Find where the given text appears and provide that cell's center as (x, y) coordinate. 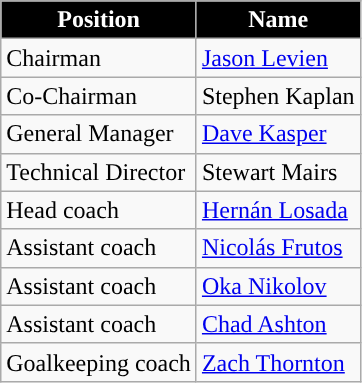
Stewart Mairs (278, 172)
Nicolás Frutos (278, 248)
Hernán Losada (278, 210)
Zach Thornton (278, 362)
Dave Kasper (278, 134)
Head coach (99, 210)
General Manager (99, 134)
Co-Chairman (99, 96)
Oka Nikolov (278, 286)
Position (99, 20)
Name (278, 20)
Technical Director (99, 172)
Stephen Kaplan (278, 96)
Jason Levien (278, 58)
Goalkeeping coach (99, 362)
Chairman (99, 58)
Chad Ashton (278, 324)
